Return the [X, Y] coordinate for the center point of the cell that contains the specified text.  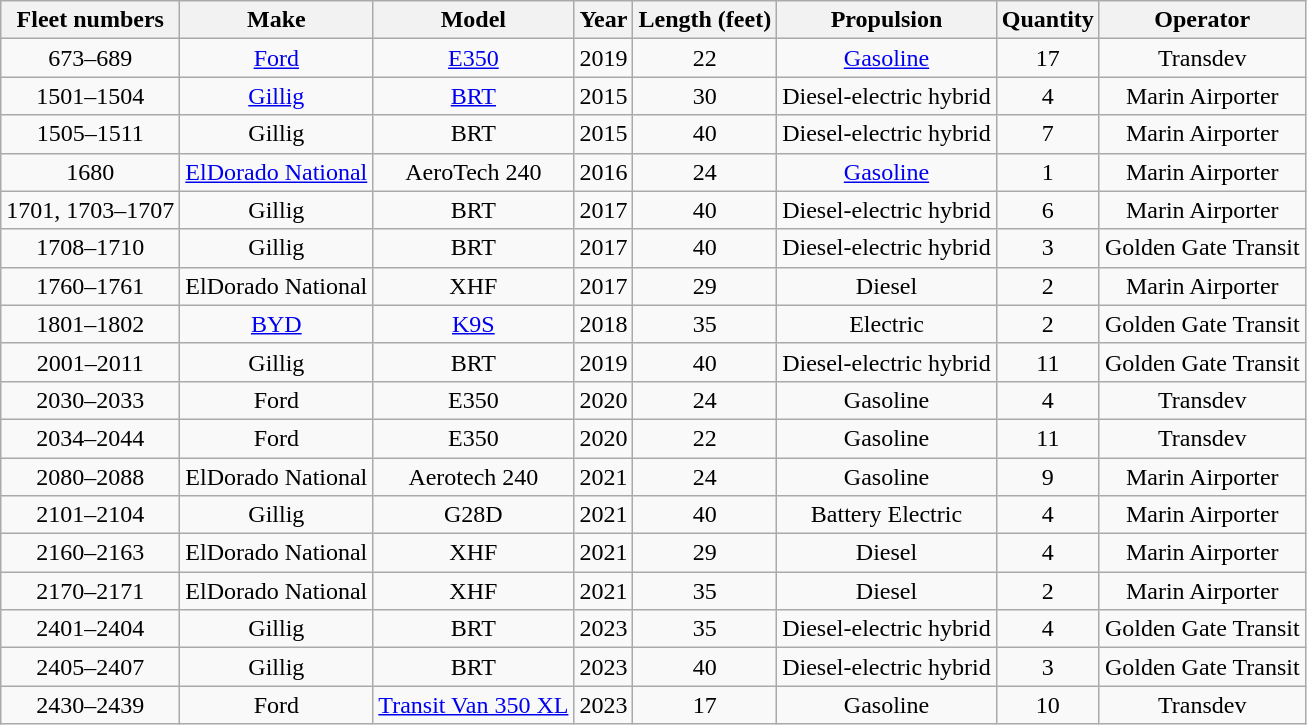
2016 [604, 172]
Length (feet) [705, 20]
1505–1511 [90, 134]
Year [604, 20]
Operator [1202, 20]
Make [276, 20]
2430–2439 [90, 705]
673–689 [90, 58]
10 [1048, 705]
1680 [90, 172]
Fleet numbers [90, 20]
Transit Van 350 XL [474, 705]
2170–2171 [90, 591]
2001–2011 [90, 362]
1760–1761 [90, 286]
Battery Electric [887, 515]
2160–2163 [90, 553]
30 [705, 96]
2401–2404 [90, 629]
1501–1504 [90, 96]
9 [1048, 477]
G28D [474, 515]
AeroTech 240 [474, 172]
Aerotech 240 [474, 477]
Model [474, 20]
Electric [887, 324]
6 [1048, 210]
Propulsion [887, 20]
1801–1802 [90, 324]
2101–2104 [90, 515]
7 [1048, 134]
2405–2407 [90, 667]
2018 [604, 324]
K9S [474, 324]
2030–2033 [90, 400]
1 [1048, 172]
Quantity [1048, 20]
1701, 1703–1707 [90, 210]
2080–2088 [90, 477]
BYD [276, 324]
1708–1710 [90, 248]
2034–2044 [90, 438]
